Locate the cell with the specified text and output its (X, Y) center coordinate. 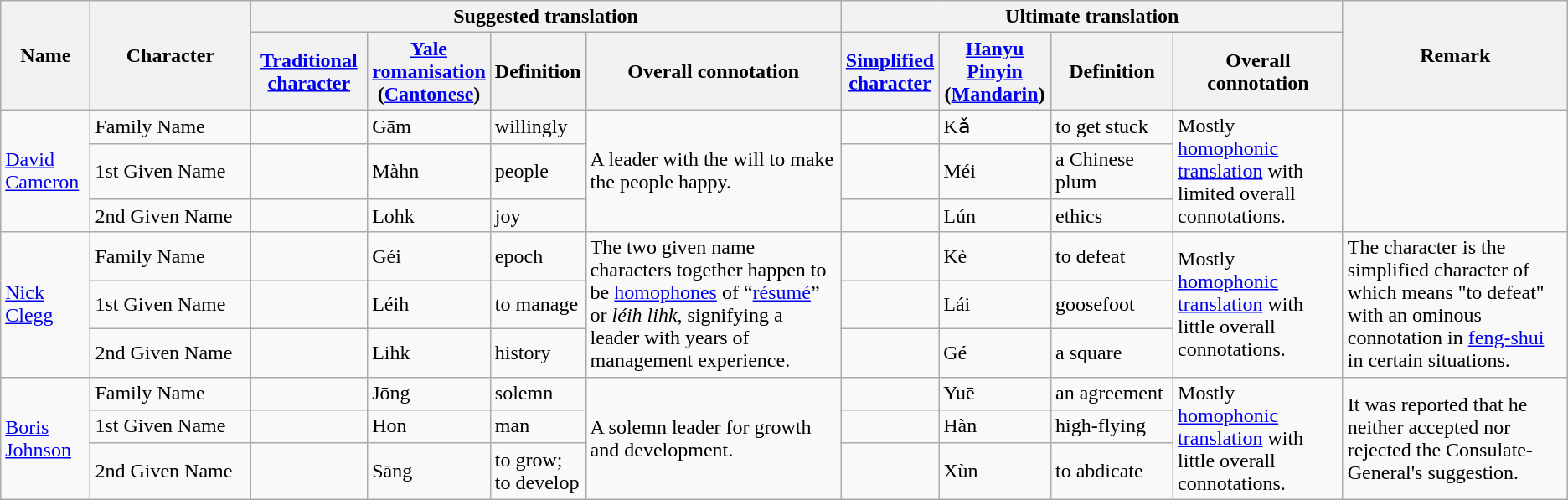
Jōng (429, 394)
man (538, 425)
to defeat (1112, 256)
to abdicate (1112, 471)
high-flying (1112, 425)
Léih (429, 305)
The character is the simplified character of which means "to defeat" with an ominous connotation in feng-shui in certain situations. (1455, 305)
Hanyu Pinyin(Mandarin) (995, 71)
Kè (995, 256)
willingly (538, 126)
to grow;to develop (538, 471)
A solemn leader for growth and development. (714, 438)
Méi (995, 171)
The two given name characters together happen to be homophones of “résumé” or léih lihk, signifying a leader with years of management experience. (714, 305)
Gé (995, 353)
an agreement (1112, 394)
to manage (538, 305)
Géi (429, 256)
David Cameron (45, 171)
a square (1112, 353)
A leader with the will to make the people happy. (714, 171)
Ultimate translation (1092, 17)
Traditional character (309, 71)
Kǎ (995, 126)
Lihk (429, 353)
Yuē (995, 394)
Nick Clegg (45, 305)
Xùn (995, 471)
ethics (1112, 216)
Character (171, 55)
Gām (429, 126)
people (538, 171)
It was reported that he neither accepted nor rejected the Consulate-General's suggestion. (1455, 438)
Lún (995, 216)
epoch (538, 256)
Remark (1455, 55)
Name (45, 55)
to get stuck (1112, 126)
Lohk (429, 216)
history (538, 353)
Suggested translation (546, 17)
Hon (429, 425)
Boris Johnson (45, 438)
solemn (538, 394)
a Chinese plum (1112, 171)
goosefoot (1112, 305)
joy (538, 216)
Lái (995, 305)
Simplifiedcharacter (890, 71)
Yaleromanisation(Cantonese) (429, 71)
Màhn (429, 171)
Mostly homophonic translation with limited overall connotations. (1258, 171)
Hàn (995, 425)
Sāng (429, 471)
